Find where the given text appears and provide that cell's center as [x, y] coordinate. 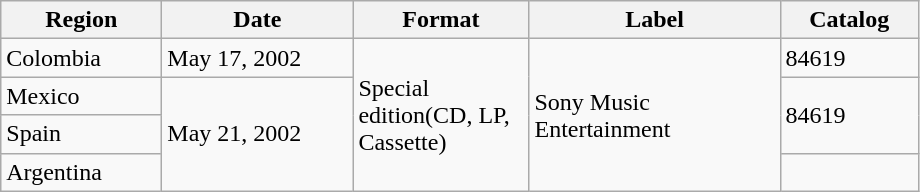
Argentina [82, 172]
Label [654, 20]
Format [441, 20]
May 17, 2002 [258, 58]
Sony Music Entertainment [654, 115]
Catalog [850, 20]
Special edition(CD, LP, Cassette) [441, 115]
May 21, 2002 [258, 134]
Spain [82, 134]
Region [82, 20]
Mexico [82, 96]
Date [258, 20]
Colombia [82, 58]
